Pinpoint the cell where the given text exists, returning its [x, y] midpoint coordinate. 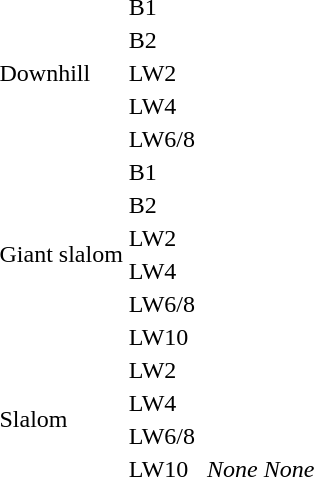
B1 [162, 172]
LW10 [162, 337]
